Output the [x, y] coordinate of the center of the cell containing the given text.  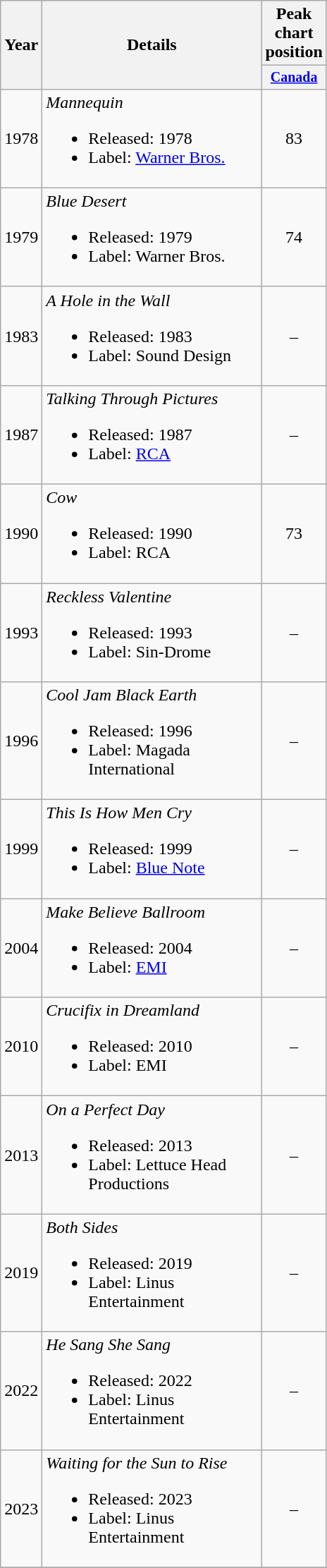
This Is How Men CryReleased: 1999Label: Blue Note [152, 849]
CowReleased: 1990Label: RCA [152, 534]
74 [294, 237]
83 [294, 138]
1979 [21, 237]
Canada [294, 78]
1993 [21, 633]
1978 [21, 138]
1987 [21, 434]
He Sang She SangReleased: 2022Label: Linus Entertainment [152, 1391]
Crucifix in DreamlandReleased: 2010Label: EMI [152, 1047]
2019 [21, 1272]
Year [21, 45]
Waiting for the Sun to RiseReleased: 2023Label: Linus Entertainment [152, 1508]
Peak chart position [294, 33]
2023 [21, 1508]
2004 [21, 948]
MannequinReleased: 1978Label: Warner Bros. [152, 138]
1996 [21, 741]
Reckless ValentineReleased: 1993Label: Sin-Drome [152, 633]
Make Believe BallroomReleased: 2004Label: EMI [152, 948]
1990 [21, 534]
2010 [21, 1047]
Cool Jam Black EarthReleased: 1996Label: Magada International [152, 741]
Talking Through PicturesReleased: 1987Label: RCA [152, 434]
Details [152, 45]
2022 [21, 1391]
73 [294, 534]
Blue DesertReleased: 1979Label: Warner Bros. [152, 237]
A Hole in the WallReleased: 1983Label: Sound Design [152, 336]
1999 [21, 849]
Both SidesReleased: 2019Label: Linus Entertainment [152, 1272]
1983 [21, 336]
On a Perfect DayReleased: 2013Label: Lettuce Head Productions [152, 1155]
2013 [21, 1155]
